Determine the [X, Y] coordinate at the center of the cell enclosing the given text.  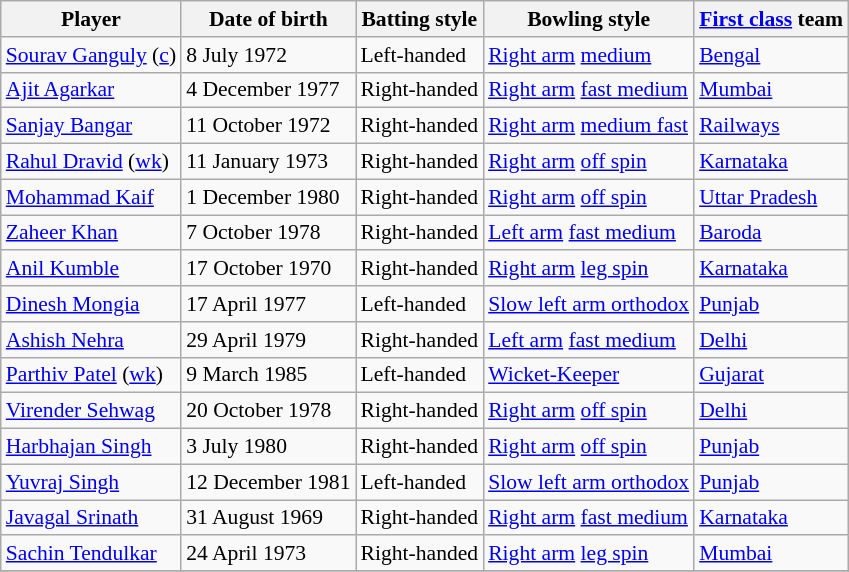
11 January 1973 [268, 162]
Date of birth [268, 19]
Wicket-Keeper [588, 375]
29 April 1979 [268, 340]
9 March 1985 [268, 375]
Ajit Agarkar [91, 90]
Sourav Ganguly (c) [91, 55]
Player [91, 19]
Sachin Tendulkar [91, 554]
Zaheer Khan [91, 233]
Gujarat [771, 375]
Sanjay Bangar [91, 126]
Parthiv Patel (wk) [91, 375]
Right arm medium [588, 55]
4 December 1977 [268, 90]
17 October 1970 [268, 269]
Bowling style [588, 19]
Right arm medium fast [588, 126]
1 December 1980 [268, 197]
20 October 1978 [268, 411]
3 July 1980 [268, 447]
Rahul Dravid (wk) [91, 162]
Virender Sehwag [91, 411]
Ashish Nehra [91, 340]
8 July 1972 [268, 55]
17 April 1977 [268, 304]
Uttar Pradesh [771, 197]
Harbhajan Singh [91, 447]
Railways [771, 126]
Bengal [771, 55]
Batting style [420, 19]
12 December 1981 [268, 482]
Baroda [771, 233]
First class team [771, 19]
Anil Kumble [91, 269]
Yuvraj Singh [91, 482]
24 April 1973 [268, 554]
7 October 1978 [268, 233]
11 October 1972 [268, 126]
Mohammad Kaif [91, 197]
31 August 1969 [268, 518]
Javagal Srinath [91, 518]
Dinesh Mongia [91, 304]
